Pinpoint the cell where the given text exists, returning its [x, y] midpoint coordinate. 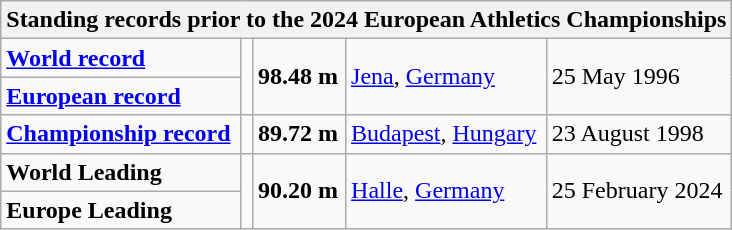
Championship record [121, 134]
World Leading [121, 172]
Budapest, Hungary [446, 134]
Jena, Germany [446, 77]
98.48 m [300, 77]
25 February 2024 [639, 191]
Europe Leading [121, 210]
90.20 m [300, 191]
23 August 1998 [639, 134]
Standing records prior to the 2024 European Athletics Championships [366, 20]
Halle, Germany [446, 191]
World record [121, 58]
89.72 m [300, 134]
European record [121, 96]
25 May 1996 [639, 77]
